Capture the cell that displays the provided text and extract its [X, Y] central coordinate. 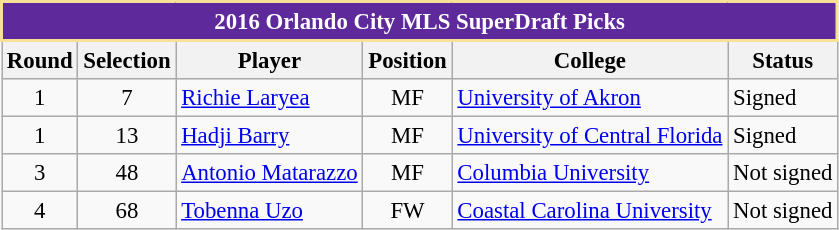
Round [40, 60]
College [590, 60]
7 [127, 98]
Antonio Matarazzo [270, 173]
2016 Orlando City MLS SuperDraft Picks [420, 22]
3 [40, 173]
Richie Laryea [270, 98]
4 [40, 211]
Tobenna Uzo [270, 211]
Position [408, 60]
University of Akron [590, 98]
Status [783, 60]
Coastal Carolina University [590, 211]
13 [127, 136]
Player [270, 60]
Columbia University [590, 173]
48 [127, 173]
FW [408, 211]
Selection [127, 60]
68 [127, 211]
Hadji Barry [270, 136]
University of Central Florida [590, 136]
